Capture the cell that displays the provided text and extract its (X, Y) central coordinate. 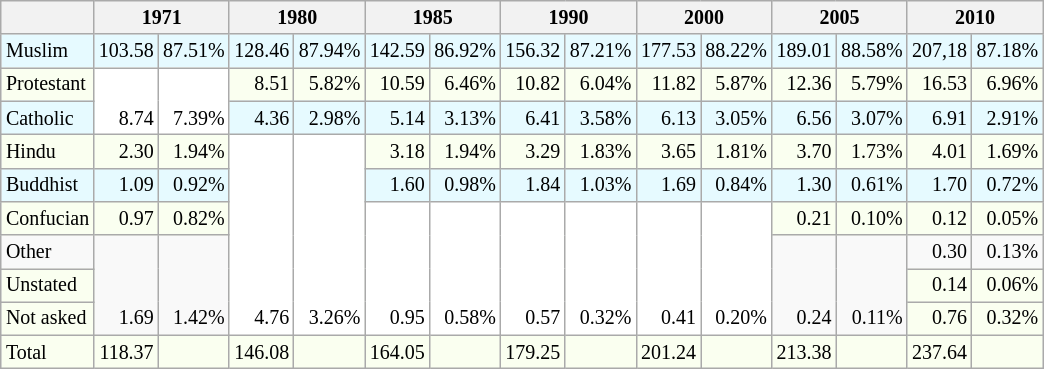
4.01 (939, 152)
0.06% (1008, 284)
2.30 (126, 152)
88.22% (736, 50)
0.76 (939, 318)
87.94% (330, 50)
1990 (569, 18)
10.82 (533, 84)
Buddhist (48, 184)
177.53 (668, 50)
Hindu (48, 152)
0.82% (194, 218)
142.59 (397, 50)
0.57 (533, 269)
88.58% (872, 50)
5.87% (736, 84)
2005 (840, 18)
3.29 (533, 152)
0.97 (126, 218)
Protestant (48, 84)
86.92% (464, 50)
3.65 (668, 152)
6.41 (533, 118)
0.98% (464, 184)
Total (48, 352)
0.41 (668, 269)
1.09 (126, 184)
1.30 (804, 184)
0.61% (872, 184)
12.36 (804, 84)
1971 (162, 18)
6.04% (600, 84)
10.59 (397, 84)
189.01 (804, 50)
3.70 (804, 152)
87.51% (194, 50)
0.20% (736, 269)
1980 (297, 18)
6.56 (804, 118)
0.10% (872, 218)
11.82 (668, 84)
1.73% (872, 152)
1.84 (533, 184)
5.82% (330, 84)
8.74 (126, 102)
0.13% (1008, 252)
0.21 (804, 218)
3.58% (600, 118)
3.13% (464, 118)
6.91 (939, 118)
0.95 (397, 269)
0.05% (1008, 218)
0.11% (872, 285)
5.14 (397, 118)
Confucian (48, 218)
164.05 (397, 352)
0.92% (194, 184)
Not asked (48, 318)
179.25 (533, 352)
0.72% (1008, 184)
87.21% (600, 50)
2.91% (1008, 118)
4.36 (261, 118)
1.42% (194, 285)
Other (48, 252)
3.05% (736, 118)
146.08 (261, 352)
156.32 (533, 50)
207,18 (939, 50)
118.37 (126, 352)
3.18 (397, 152)
1.70 (939, 184)
213.38 (804, 352)
Unstated (48, 284)
237.64 (939, 352)
1.83% (600, 152)
4.76 (261, 236)
1.81% (736, 152)
3.26% (330, 236)
0.14 (939, 284)
Muslim (48, 50)
Catholic (48, 118)
0.30 (939, 252)
6.96% (1008, 84)
0.12 (939, 218)
2000 (704, 18)
1.60 (397, 184)
103.58 (126, 50)
1.03% (600, 184)
6.46% (464, 84)
6.13 (668, 118)
128.46 (261, 50)
1985 (433, 18)
0.24 (804, 285)
0.84% (736, 184)
3.07% (872, 118)
1.69% (1008, 152)
8.51 (261, 84)
0.58% (464, 269)
2010 (975, 18)
201.24 (668, 352)
87.18% (1008, 50)
7.39% (194, 102)
16.53 (939, 84)
5.79% (872, 84)
2.98% (330, 118)
